Locate the cell with the specified text and output its [x, y] center coordinate. 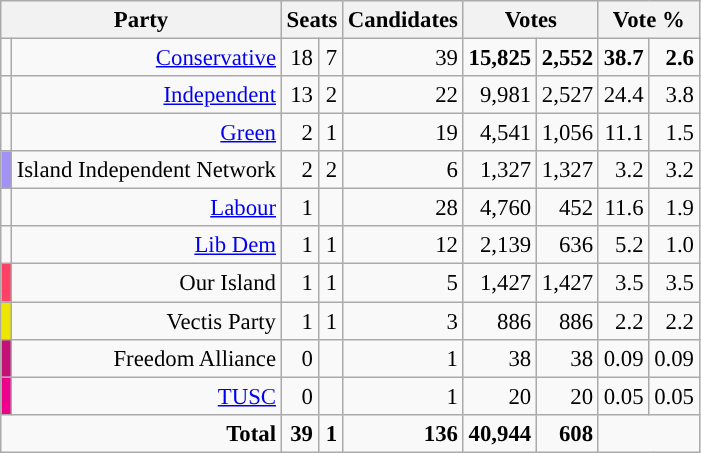
11.6 [623, 208]
22 [404, 95]
Lib Dem [146, 245]
7 [330, 58]
Candidates [404, 20]
6 [404, 170]
28 [404, 208]
136 [404, 433]
40,944 [500, 433]
5 [404, 283]
Votes [530, 20]
Green [146, 133]
1,056 [568, 133]
Party [142, 20]
1.5 [674, 133]
18 [300, 58]
Conservative [146, 58]
9,981 [500, 95]
2,552 [568, 58]
Seats [312, 20]
15,825 [500, 58]
2,527 [568, 95]
Vote % [648, 20]
Labour [146, 208]
4,541 [500, 133]
Independent [146, 95]
TUSC [146, 396]
38.7 [623, 58]
11.1 [623, 133]
1.0 [674, 245]
24.4 [623, 95]
4,760 [500, 208]
Vectis Party [146, 321]
Our Island [146, 283]
3 [404, 321]
636 [568, 245]
452 [568, 208]
2,139 [500, 245]
13 [300, 95]
2.6 [674, 58]
12 [404, 245]
Island Independent Network [146, 170]
19 [404, 133]
Freedom Alliance [146, 358]
5.2 [623, 245]
3.8 [674, 95]
608 [568, 433]
Total [142, 433]
1.9 [674, 208]
